Provide the (x, y) coordinate of the cell's center where the given text is located.  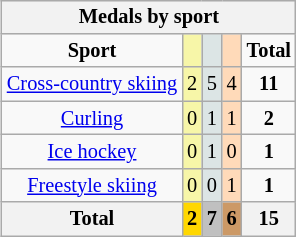
4 (232, 84)
Ice hockey (92, 152)
11 (269, 84)
Medals by sport (149, 17)
6 (232, 219)
Sport (92, 51)
15 (269, 219)
Curling (92, 118)
7 (212, 219)
Freestyle skiing (92, 185)
5 (212, 84)
Cross-country skiing (92, 84)
